Scan for the cell matching the given text and deliver its [x, y] coordinate at center. 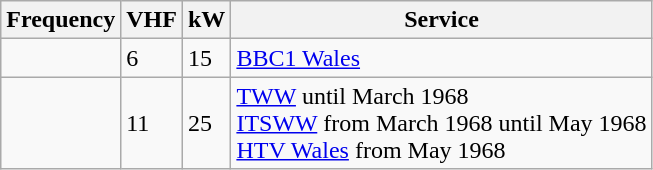
Service [442, 20]
BBC1 Wales [442, 58]
kW [206, 20]
TWW until March 1968ITSWW from March 1968 until May 1968HTV Wales from May 1968 [442, 123]
25 [206, 123]
15 [206, 58]
11 [152, 123]
6 [152, 58]
Frequency [61, 20]
VHF [152, 20]
